Locate the cell with the specified text and output its [x, y] center coordinate. 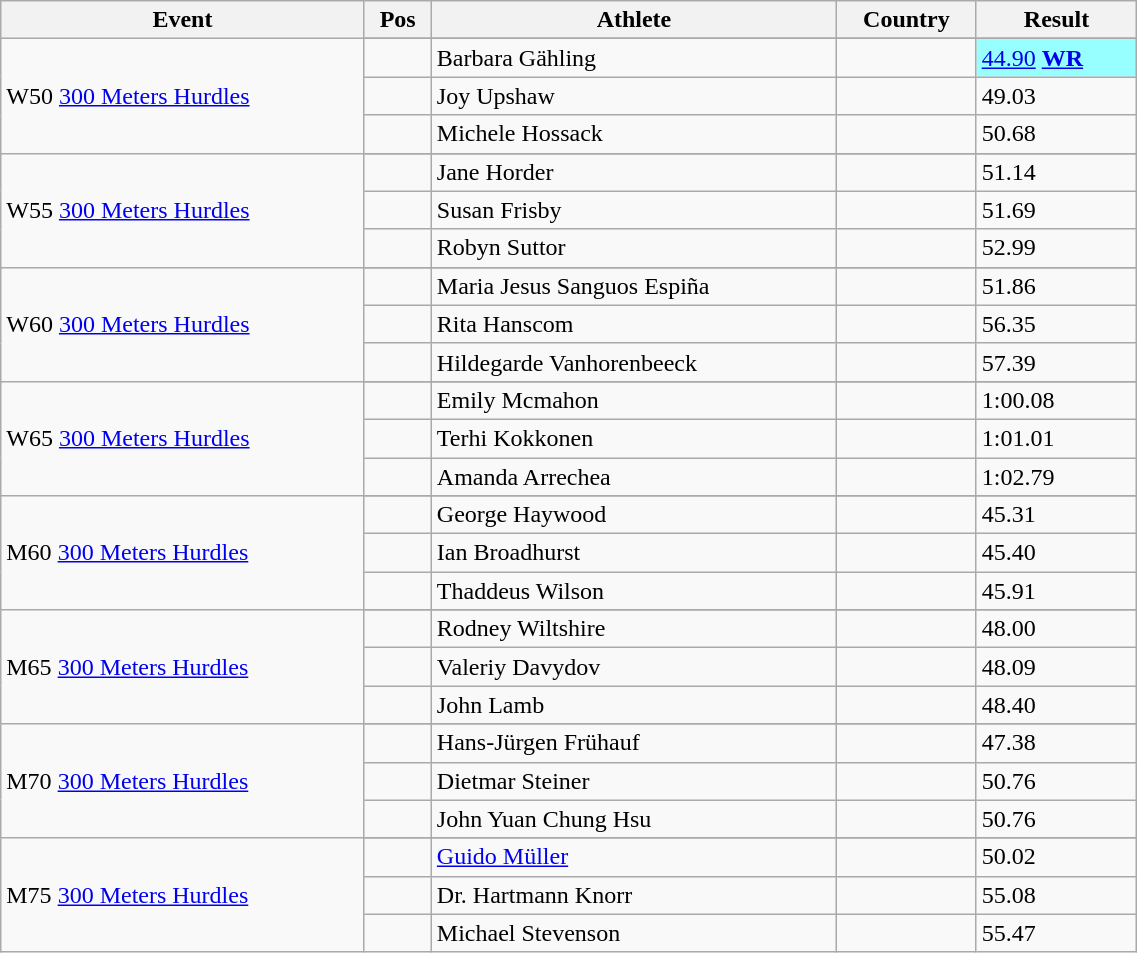
45.31 [1056, 515]
55.08 [1056, 895]
Hildegarde Vanhorenbeeck [634, 362]
48.00 [1056, 629]
Result [1056, 20]
55.47 [1056, 933]
57.39 [1056, 362]
Jane Horder [634, 172]
Barbara Gähling [634, 58]
51.14 [1056, 172]
George Haywood [634, 515]
50.02 [1056, 857]
W60 300 Meters Hurdles [182, 324]
Ian Broadhurst [634, 553]
1:01.01 [1056, 438]
M60 300 Meters Hurdles [182, 553]
47.38 [1056, 743]
49.03 [1056, 96]
45.91 [1056, 591]
M75 300 Meters Hurdles [182, 895]
Emily Mcmahon [634, 400]
John Lamb [634, 705]
W50 300 Meters Hurdles [182, 96]
W65 300 Meters Hurdles [182, 438]
50.68 [1056, 134]
52.99 [1056, 248]
Michael Stevenson [634, 933]
John Yuan Chung Hsu [634, 819]
Thaddeus Wilson [634, 591]
56.35 [1056, 324]
44.90 WR [1056, 58]
Terhi Kokkonen [634, 438]
Dietmar Steiner [634, 781]
Susan Frisby [634, 210]
Athlete [634, 20]
Country [907, 20]
Valeriy Davydov [634, 667]
48.40 [1056, 705]
51.86 [1056, 286]
W55 300 Meters Hurdles [182, 210]
Hans-Jürgen Frühauf [634, 743]
1:02.79 [1056, 477]
Joy Upshaw [634, 96]
Dr. Hartmann Knorr [634, 895]
Pos [398, 20]
Event [182, 20]
M65 300 Meters Hurdles [182, 667]
45.40 [1056, 553]
M70 300 Meters Hurdles [182, 781]
48.09 [1056, 667]
Michele Hossack [634, 134]
1:00.08 [1056, 400]
51.69 [1056, 210]
Rodney Wiltshire [634, 629]
Robyn Suttor [634, 248]
Amanda Arrechea [634, 477]
Guido Müller [634, 857]
Maria Jesus Sanguos Espiña [634, 286]
Rita Hanscom [634, 324]
